Find where the given text appears and provide that cell's center as [X, Y] coordinate. 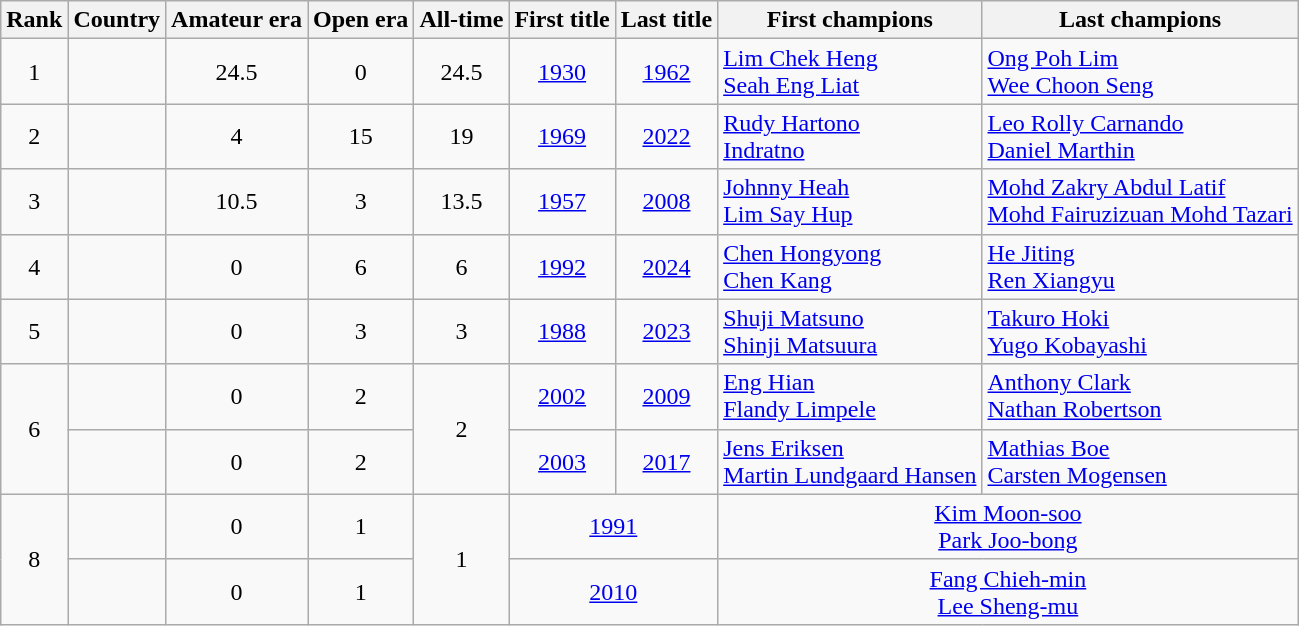
1962 [666, 72]
5 [34, 332]
2009 [666, 396]
Johnny HeahLim Say Hup [850, 202]
Anthony ClarkNathan Robertson [1140, 396]
19 [462, 136]
Kim Moon-sooPark Joo-bong [1008, 526]
2022 [666, 136]
Last champions [1140, 20]
13.5 [462, 202]
8 [34, 559]
Amateur era [237, 20]
Rudy HartonoIndratno [850, 136]
Rank [34, 20]
2008 [666, 202]
Leo Rolly CarnandoDaniel Marthin [1140, 136]
He JitingRen Xiangyu [1140, 266]
2002 [562, 396]
1988 [562, 332]
First champions [850, 20]
Shuji MatsunoShinji Matsuura [850, 332]
Fang Chieh-minLee Sheng-mu [1008, 592]
2010 [614, 592]
1992 [562, 266]
Mohd Zakry Abdul LatifMohd Fairuzizuan Mohd Tazari [1140, 202]
Eng HianFlandy Limpele [850, 396]
Chen HongyongChen Kang [850, 266]
Open era [361, 20]
Mathias BoeCarsten Mogensen [1140, 462]
Jens EriksenMartin Lundgaard Hansen [850, 462]
Takuro HokiYugo Kobayashi [1140, 332]
2024 [666, 266]
Last title [666, 20]
2017 [666, 462]
2023 [666, 332]
First title [562, 20]
1991 [614, 526]
15 [361, 136]
1957 [562, 202]
Country [117, 20]
Ong Poh LimWee Choon Seng [1140, 72]
Lim Chek HengSeah Eng Liat [850, 72]
1969 [562, 136]
All-time [462, 20]
2003 [562, 462]
1930 [562, 72]
10.5 [237, 202]
